Identify which cell holds the provided text, then report its [X, Y] central coordinate. 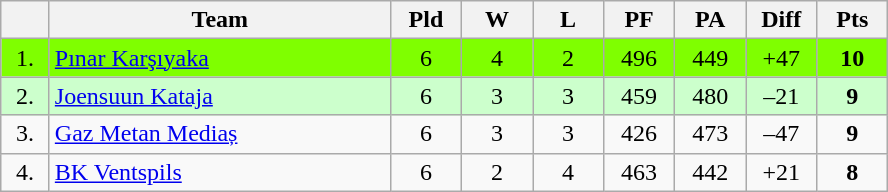
473 [710, 134]
449 [710, 58]
3. [26, 134]
8 [852, 172]
1. [26, 58]
–47 [782, 134]
L [568, 20]
426 [640, 134]
459 [640, 96]
Gaz Metan Mediaș [220, 134]
496 [640, 58]
442 [710, 172]
PF [640, 20]
Pınar Karşıyaka [220, 58]
480 [710, 96]
BK Ventspils [220, 172]
W [496, 20]
463 [640, 172]
PA [710, 20]
+21 [782, 172]
Joensuun Kataja [220, 96]
–21 [782, 96]
Team [220, 20]
+47 [782, 58]
4. [26, 172]
2. [26, 96]
Diff [782, 20]
Pld [426, 20]
Pts [852, 20]
10 [852, 58]
